From the cell containing the given text, extract its center point as [x, y] coordinate. 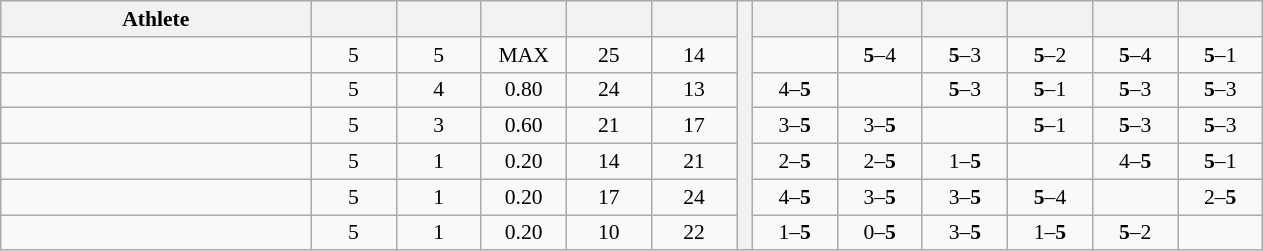
3 [438, 126]
MAX [524, 55]
10 [608, 233]
13 [694, 90]
0.80 [524, 90]
25 [608, 55]
22 [694, 233]
Athlete [156, 19]
4 [438, 90]
0–5 [880, 233]
0.60 [524, 126]
